Identify which cell holds the provided text, then report its (x, y) central coordinate. 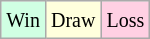
Win (24, 20)
Draw (72, 20)
Loss (126, 20)
